Output the [x, y] coordinate of the center of the cell containing the given text.  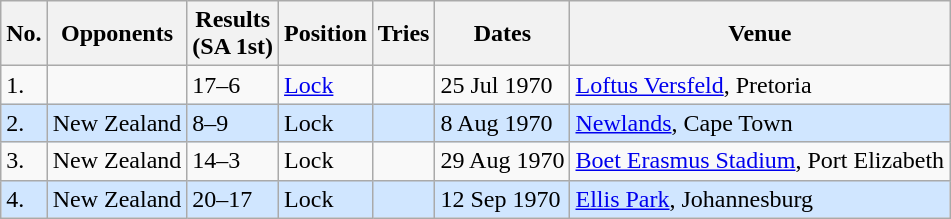
Opponents [117, 34]
14–3 [233, 161]
Boet Erasmus Stadium, Port Elizabeth [760, 161]
29 Aug 1970 [502, 161]
25 Jul 1970 [502, 85]
Results(SA 1st) [233, 34]
8–9 [233, 123]
8 Aug 1970 [502, 123]
20–17 [233, 199]
Tries [404, 34]
Ellis Park, Johannesburg [760, 199]
12 Sep 1970 [502, 199]
Newlands, Cape Town [760, 123]
4. [24, 199]
Position [326, 34]
Dates [502, 34]
17–6 [233, 85]
Loftus Versfeld, Pretoria [760, 85]
2. [24, 123]
Venue [760, 34]
1. [24, 85]
3. [24, 161]
No. [24, 34]
